For the text-containing cell, return its midpoint in (X, Y) coordinate format. 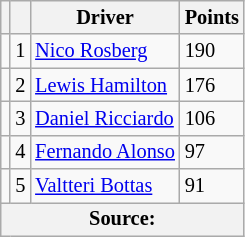
1 (20, 51)
Driver (105, 17)
3 (20, 118)
Nico Rosberg (105, 51)
4 (20, 152)
Daniel Ricciardo (105, 118)
91 (212, 186)
106 (212, 118)
5 (20, 186)
Fernando Alonso (105, 152)
176 (212, 85)
2 (20, 85)
Points (212, 17)
Source: (122, 219)
97 (212, 152)
190 (212, 51)
Lewis Hamilton (105, 85)
Valtteri Bottas (105, 186)
